Provide the [x, y] coordinate of the cell's center where the given text is located.  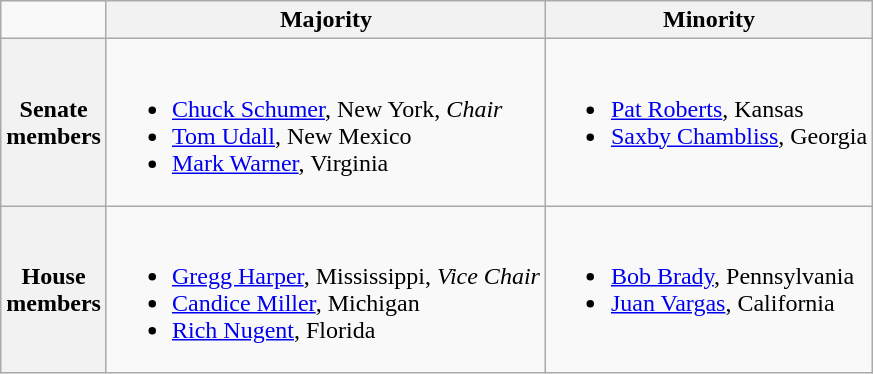
Majority [326, 20]
Housemembers [54, 290]
Bob Brady, PennsylvaniaJuan Vargas, California [708, 290]
Senatemembers [54, 122]
Pat Roberts, KansasSaxby Chambliss, Georgia [708, 122]
Gregg Harper, Mississippi, Vice ChairCandice Miller, MichiganRich Nugent, Florida [326, 290]
Minority [708, 20]
Chuck Schumer, New York, ChairTom Udall, New MexicoMark Warner, Virginia [326, 122]
